Determine the [X, Y] coordinate at the center of the cell enclosing the given text.  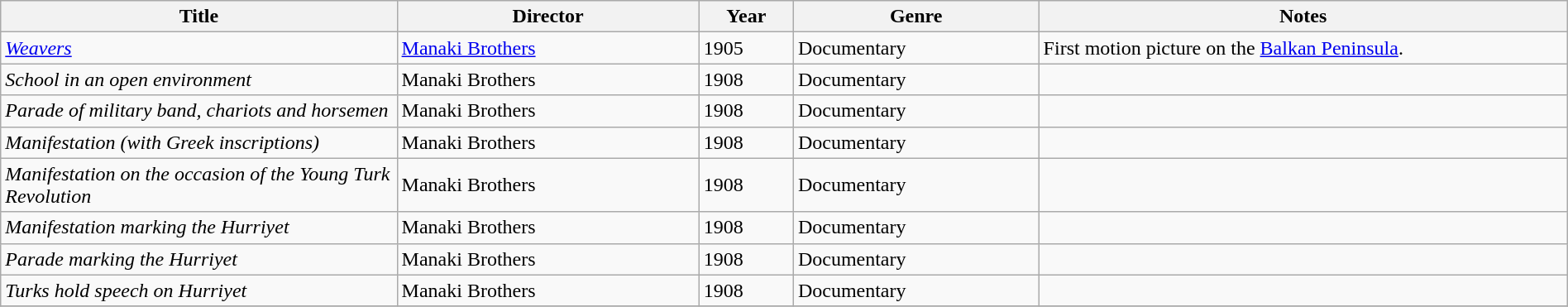
Manifestation marking the Hurriyet [198, 228]
Year [746, 17]
Parade marking the Hurriyet [198, 259]
Turks hold speech on Hurriyet [198, 290]
Notes [1303, 17]
Director [547, 17]
1905 [746, 48]
Genre [916, 17]
Parade of military band, chariots and horsemen [198, 111]
Manifestation on the occasion of the Young Turk Revolution [198, 185]
Weavers [198, 48]
Title [198, 17]
Manifestation (with Greek inscriptions) [198, 142]
First motion picture on the Balkan Peninsula. [1303, 48]
School in an open environment [198, 79]
